From the cell containing the given text, extract its center point as [X, Y] coordinate. 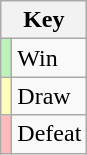
Win [50, 58]
Draw [50, 96]
Defeat [50, 134]
Key [44, 20]
